Extract the (x, y) coordinate from the center of the cell holding the provided text.  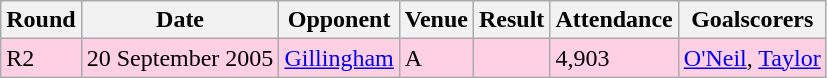
O'Neil, Taylor (752, 58)
Attendance (614, 20)
A (436, 58)
Gillingham (339, 58)
Opponent (339, 20)
Result (511, 20)
Venue (436, 20)
R2 (41, 58)
4,903 (614, 58)
20 September 2005 (180, 58)
Round (41, 20)
Goalscorers (752, 20)
Date (180, 20)
